Capture the cell that displays the provided text and extract its [x, y] central coordinate. 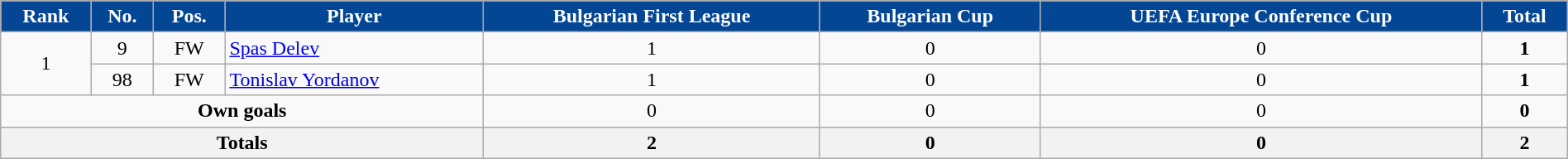
98 [122, 79]
Total [1525, 17]
Own goals [242, 111]
Bulgarian Cup [930, 17]
Bulgarian First League [652, 17]
Spas Delev [354, 48]
No. [122, 17]
Rank [46, 17]
UEFA Europe Conference Cup [1261, 17]
Totals [242, 142]
9 [122, 48]
Pos. [189, 17]
Player [354, 17]
Tonislav Yordanov [354, 79]
